Extract the (x, y) coordinate from the center of the cell holding the provided text.  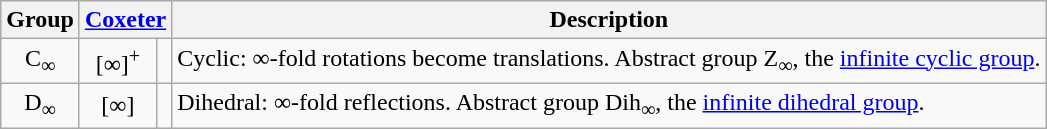
Cyclic: ∞-fold rotations become translations. Abstract group Z∞, the infinite cyclic group. (609, 62)
Dihedral: ∞-fold reflections. Abstract group Dih∞, the infinite dihedral group. (609, 105)
[∞]+ (118, 62)
[∞] (118, 105)
Group (40, 20)
D∞ (40, 105)
Description (609, 20)
C∞ (40, 62)
Coxeter (125, 20)
